Detect which cell encompasses the target text, then output its (x, y) center coordinate. 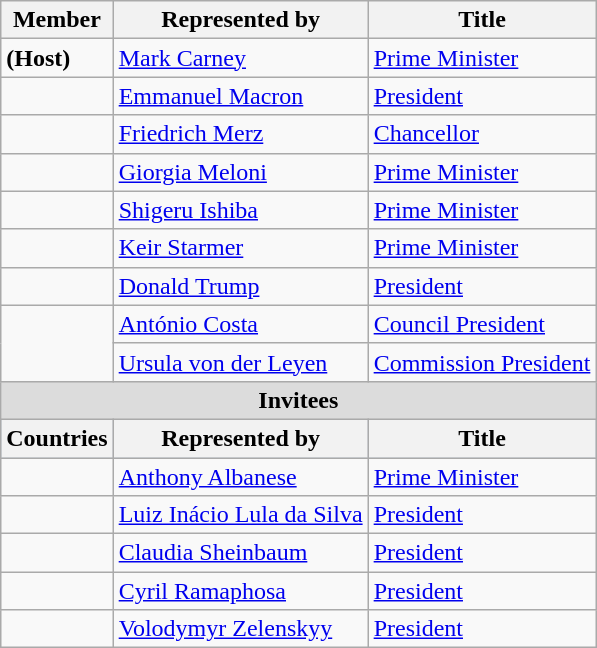
Member (57, 20)
Claudia Sheinbaum (240, 553)
Friedrich Merz (240, 134)
Volodymyr Zelenskyy (240, 629)
Shigeru Ishiba (240, 210)
Invitees (298, 400)
Mark Carney (240, 58)
António Costa (240, 324)
Giorgia Meloni (240, 172)
Ursula von der Leyen (240, 362)
Commission President (482, 362)
Cyril Ramaphosa (240, 591)
Emmanuel Macron (240, 96)
(Host) (57, 58)
Council President (482, 324)
Luiz Inácio Lula da Silva (240, 515)
Anthony Albanese (240, 477)
Donald Trump (240, 286)
Keir Starmer (240, 248)
Chancellor (482, 134)
Countries (57, 438)
